Return (x, y) of the center of cell containing provided text 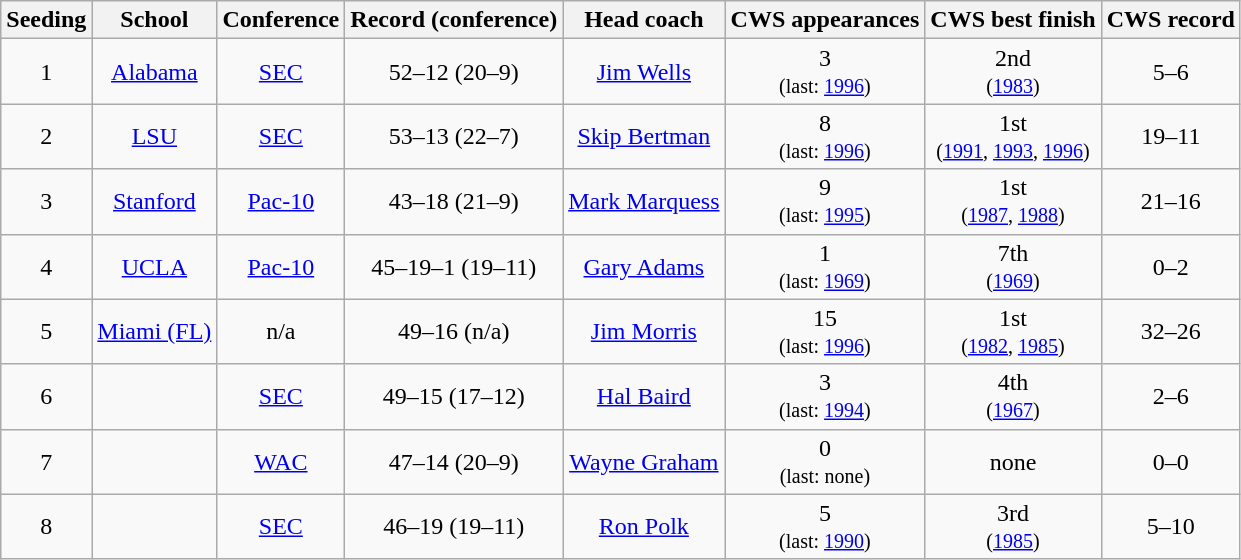
Jim Morris (644, 332)
8 (46, 526)
2–6 (1170, 396)
1st(1987, 1988) (1013, 202)
2nd(1983) (1013, 72)
CWS best finish (1013, 20)
3rd(1985) (1013, 526)
Record (conference) (454, 20)
LSU (154, 136)
4 (46, 266)
7th(1969) (1013, 266)
Miami (FL) (154, 332)
47–14 (20–9) (454, 462)
1 (46, 72)
1st(1982, 1985) (1013, 332)
CWS appearances (825, 20)
43–18 (21–9) (454, 202)
52–12 (20–9) (454, 72)
0–0 (1170, 462)
none (1013, 462)
9(last: 1995) (825, 202)
5–10 (1170, 526)
Head coach (644, 20)
49–15 (17–12) (454, 396)
5 (46, 332)
Hal Baird (644, 396)
0–2 (1170, 266)
6 (46, 396)
Jim Wells (644, 72)
School (154, 20)
46–19 (19–11) (454, 526)
3 (46, 202)
32–26 (1170, 332)
19–11 (1170, 136)
5(last: 1990) (825, 526)
45–19–1 (19–11) (454, 266)
8(last: 1996) (825, 136)
Gary Adams (644, 266)
CWS record (1170, 20)
Wayne Graham (644, 462)
49–16 (n/a) (454, 332)
0(last: none) (825, 462)
Alabama (154, 72)
n/a (281, 332)
Skip Bertman (644, 136)
3(last: 1994) (825, 396)
21–16 (1170, 202)
15(last: 1996) (825, 332)
7 (46, 462)
53–13 (22–7) (454, 136)
Mark Marquess (644, 202)
1st(1991, 1993, 1996) (1013, 136)
WAC (281, 462)
3(last: 1996) (825, 72)
Stanford (154, 202)
Ron Polk (644, 526)
4th(1967) (1013, 396)
Seeding (46, 20)
UCLA (154, 266)
5–6 (1170, 72)
1(last: 1969) (825, 266)
2 (46, 136)
Conference (281, 20)
